Detect which cell encompasses the target text, then output its (X, Y) center coordinate. 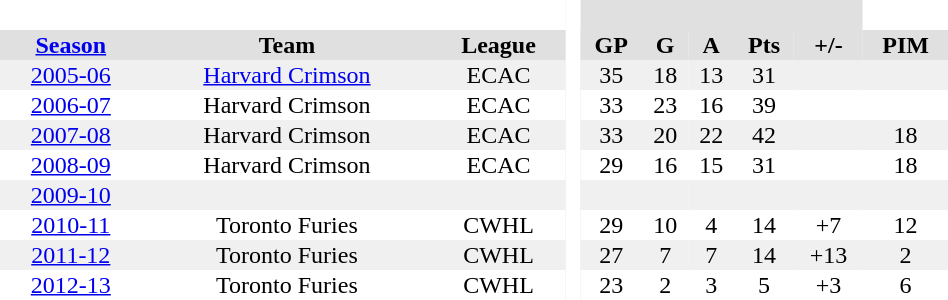
20 (665, 135)
2007-08 (71, 135)
42 (764, 135)
2011-12 (71, 255)
2008-09 (71, 165)
+13 (828, 255)
League (498, 45)
2012-13 (71, 285)
5 (764, 285)
2009-10 (71, 195)
2005-06 (71, 75)
22 (711, 135)
Pts (764, 45)
Season (71, 45)
PIM (906, 45)
35 (611, 75)
10 (665, 225)
2006-07 (71, 105)
Team (288, 45)
12 (906, 225)
+7 (828, 225)
G (665, 45)
2010-11 (71, 225)
+3 (828, 285)
6 (906, 285)
13 (711, 75)
27 (611, 255)
GP (611, 45)
A (711, 45)
3 (711, 285)
+/- (828, 45)
4 (711, 225)
15 (711, 165)
39 (764, 105)
